Pinpoint the cell where the given text exists, returning its [X, Y] midpoint coordinate. 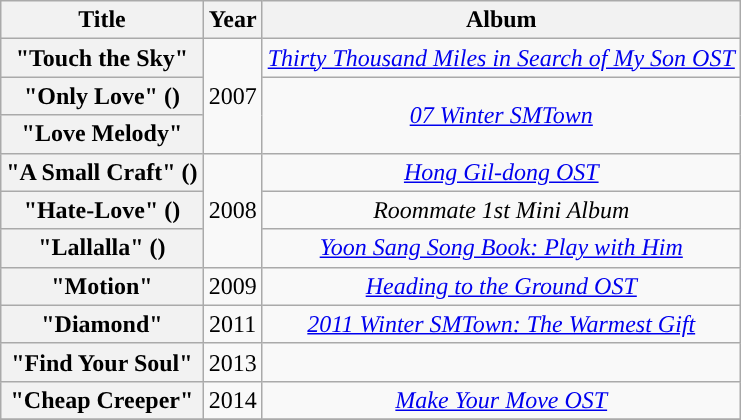
07 Winter SMTown [501, 115]
2011 [232, 324]
"Hate-Love" () [102, 210]
2008 [232, 210]
Year [232, 20]
"Cheap Creeper" [102, 400]
2013 [232, 362]
2009 [232, 286]
Title [102, 20]
"A Small Craft" () [102, 172]
"Only Love" () [102, 96]
Hong Gil-dong OST [501, 172]
Album [501, 20]
Thirty Thousand Miles in Search of My Son OST [501, 58]
2014 [232, 400]
Roommate 1st Mini Album [501, 210]
"Motion" [102, 286]
2007 [232, 96]
"Lallalla" () [102, 248]
"Diamond" [102, 324]
"Love Melody" [102, 134]
Heading to the Ground OST [501, 286]
Make Your Move OST [501, 400]
"Touch the Sky" [102, 58]
Yoon Sang Song Book: Play with Him [501, 248]
"Find Your Soul" [102, 362]
2011 Winter SMTown: The Warmest Gift [501, 324]
